Provide the [x, y] coordinate of the cell's center where the given text is located.  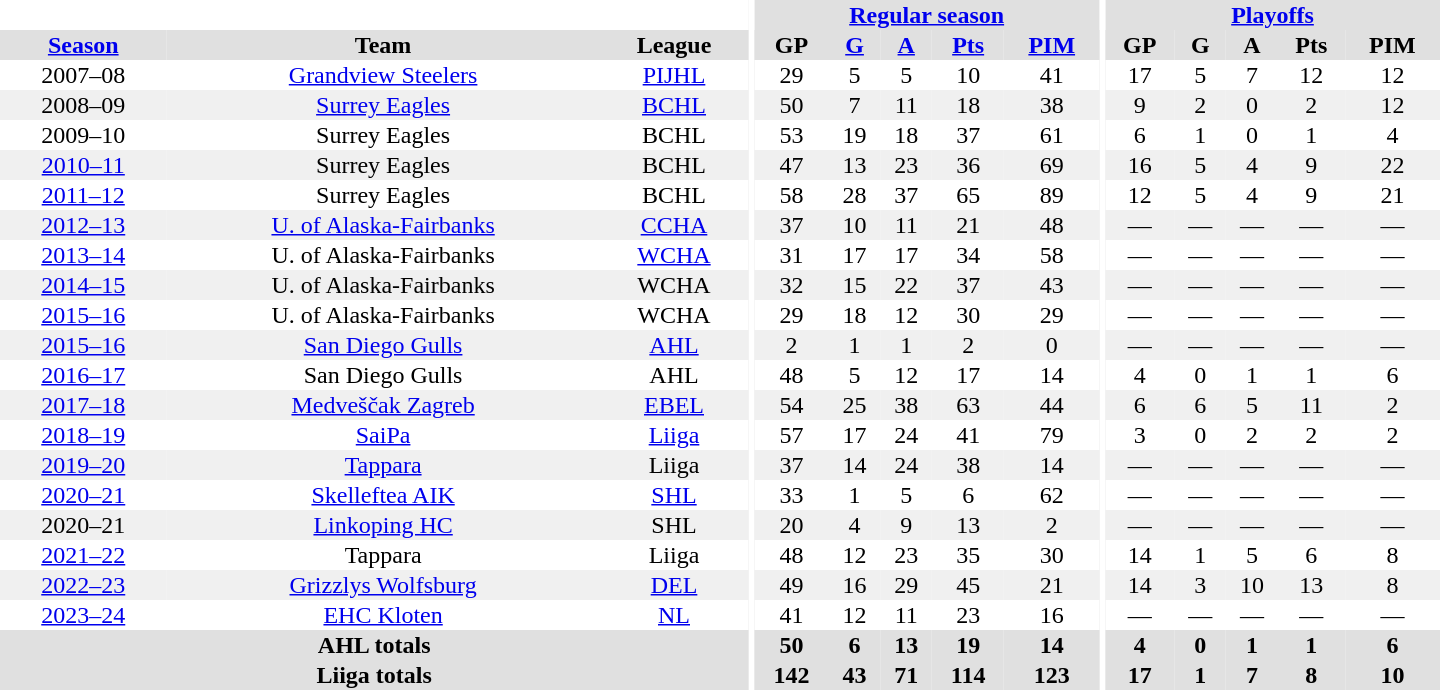
15 [855, 285]
2019–20 [84, 465]
2008–09 [84, 105]
EHC Kloten [384, 615]
Playoffs [1272, 15]
Season [84, 45]
2023–24 [84, 615]
71 [906, 675]
2011–12 [84, 195]
35 [968, 555]
142 [792, 675]
28 [855, 195]
EBEL [674, 405]
2016–17 [84, 375]
Grizzlys Wolfsburg [384, 585]
CCHA [674, 225]
114 [968, 675]
44 [1052, 405]
47 [792, 165]
2021–22 [84, 555]
31 [792, 255]
89 [1052, 195]
2013–14 [84, 255]
AHL totals [374, 645]
49 [792, 585]
Medveščak Zagreb [384, 405]
PIJHL [674, 75]
2009–10 [84, 135]
SaiPa [384, 435]
65 [968, 195]
57 [792, 435]
DEL [674, 585]
34 [968, 255]
45 [968, 585]
Liiga totals [374, 675]
Grandview Steelers [384, 75]
79 [1052, 435]
Regular season [926, 15]
NL [674, 615]
2010–11 [84, 165]
2022–23 [84, 585]
32 [792, 285]
61 [1052, 135]
62 [1052, 495]
36 [968, 165]
Team [384, 45]
2018–19 [84, 435]
League [674, 45]
2014–15 [84, 285]
33 [792, 495]
25 [855, 405]
Linkoping HC [384, 525]
69 [1052, 165]
20 [792, 525]
Skelleftea AIK [384, 495]
53 [792, 135]
2017–18 [84, 405]
2007–08 [84, 75]
2012–13 [84, 225]
54 [792, 405]
123 [1052, 675]
63 [968, 405]
